Detect which cell encompasses the target text, then output its (X, Y) center coordinate. 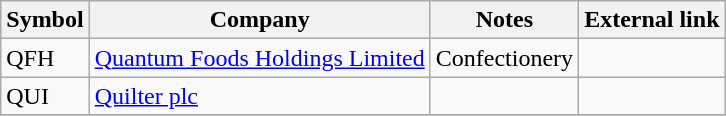
Quilter plc (260, 96)
Company (260, 20)
QUI (45, 96)
Notes (504, 20)
Quantum Foods Holdings Limited (260, 58)
QFH (45, 58)
Confectionery (504, 58)
Symbol (45, 20)
External link (652, 20)
